Determine the (x, y) coordinate at the center of the cell enclosing the given text.  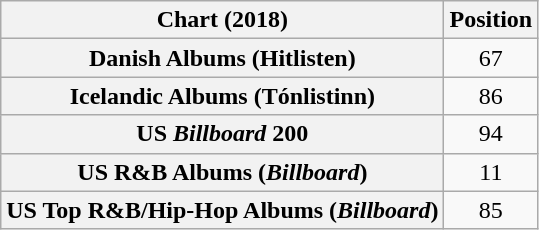
Danish Albums (Hitlisten) (222, 58)
US Top R&B/Hip-Hop Albums (Billboard) (222, 210)
85 (491, 210)
67 (491, 58)
Chart (2018) (222, 20)
94 (491, 134)
US Billboard 200 (222, 134)
US R&B Albums (Billboard) (222, 172)
86 (491, 96)
Icelandic Albums (Tónlistinn) (222, 96)
Position (491, 20)
11 (491, 172)
